Extract the [X, Y] coordinate from the center of the cell holding the provided text.  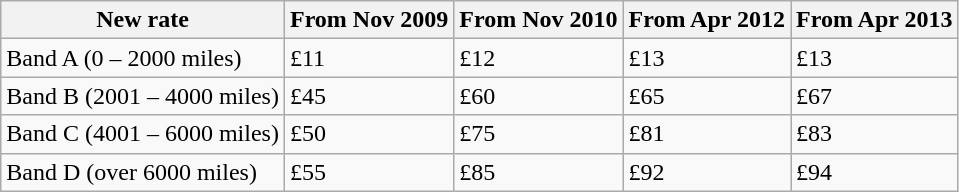
£12 [538, 58]
Band C (4001 – 6000 miles) [143, 134]
£45 [368, 96]
£50 [368, 134]
Band D (over 6000 miles) [143, 172]
£94 [874, 172]
£83 [874, 134]
New rate [143, 20]
£11 [368, 58]
Band A (0 – 2000 miles) [143, 58]
£75 [538, 134]
Band B (2001 – 4000 miles) [143, 96]
From Nov 2009 [368, 20]
£85 [538, 172]
£81 [707, 134]
From Apr 2013 [874, 20]
£92 [707, 172]
From Apr 2012 [707, 20]
From Nov 2010 [538, 20]
£67 [874, 96]
£55 [368, 172]
£60 [538, 96]
£65 [707, 96]
